Pinpoint the cell where the given text exists, returning its (X, Y) midpoint coordinate. 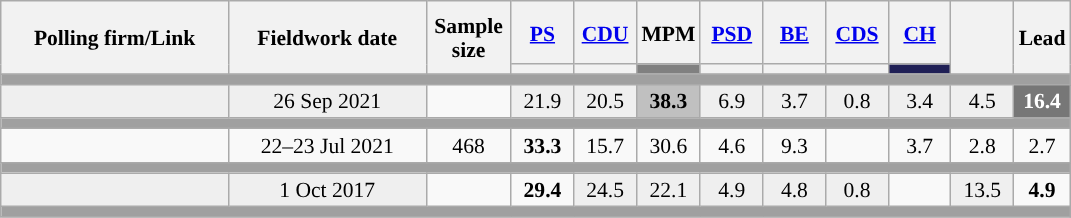
4.5 (982, 101)
30.6 (668, 146)
20.5 (606, 101)
3.4 (920, 101)
29.4 (542, 190)
CDU (606, 32)
15.7 (606, 146)
4.8 (794, 190)
16.4 (1042, 101)
38.3 (668, 101)
BE (794, 32)
9.3 (794, 146)
1 Oct 2017 (327, 190)
33.3 (542, 146)
24.5 (606, 190)
468 (468, 146)
26 Sep 2021 (327, 101)
Sample size (468, 38)
22–23 Jul 2021 (327, 146)
CDS (858, 32)
4.6 (732, 146)
2.7 (1042, 146)
Polling firm/Link (115, 38)
6.9 (732, 101)
PS (542, 32)
MPM (668, 32)
CH (920, 32)
2.8 (982, 146)
Fieldwork date (327, 38)
22.1 (668, 190)
Lead (1042, 38)
21.9 (542, 101)
PSD (732, 32)
13.5 (982, 190)
